Provide the [x, y] coordinate of the cell's center where the given text is located.  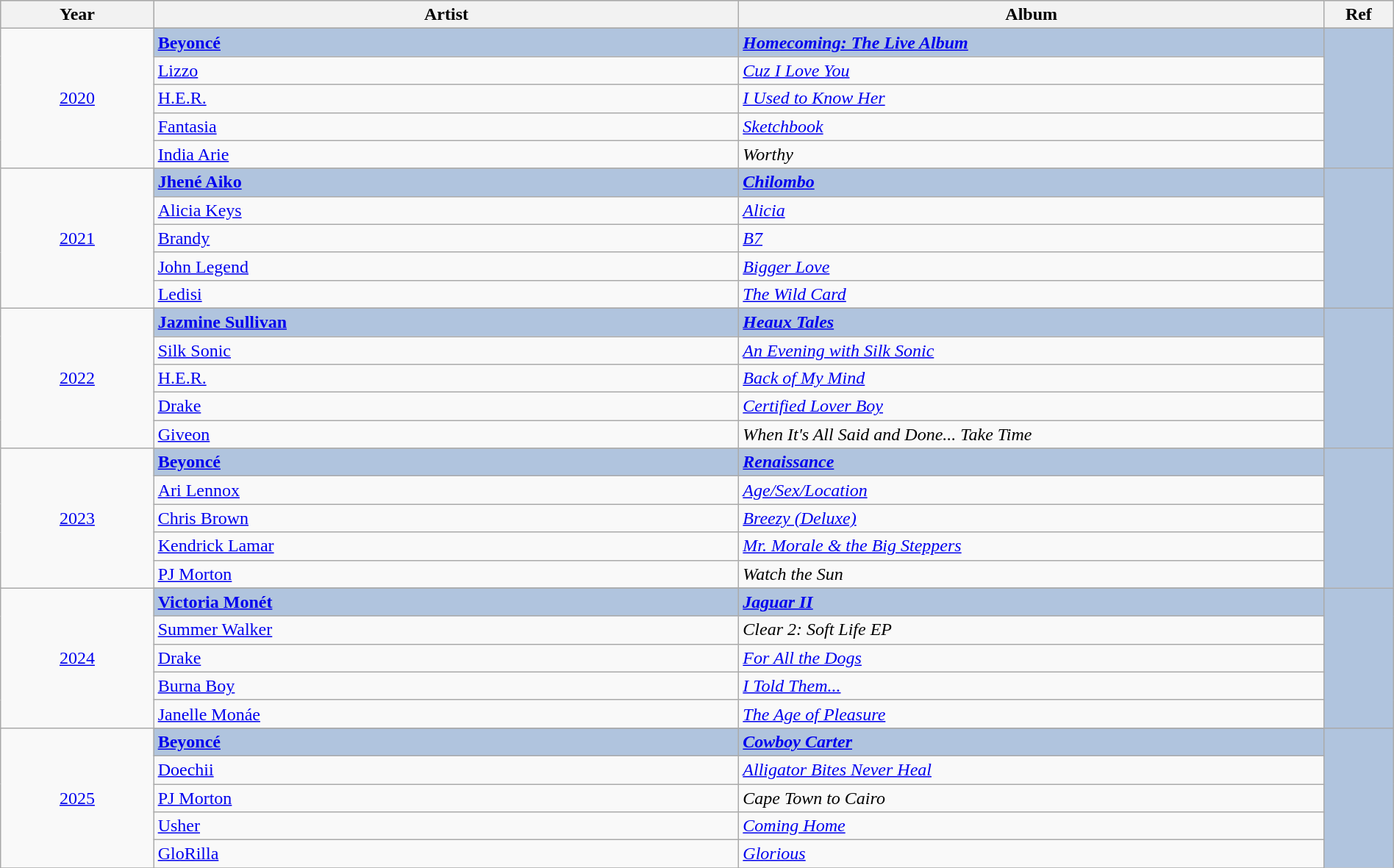
Watch the Sun [1032, 574]
The Wild Card [1032, 294]
Janelle Monáe [446, 714]
Ledisi [446, 294]
2024 [77, 658]
Glorious [1032, 854]
Silk Sonic [446, 351]
2021 [77, 238]
Brandy [446, 238]
Ref [1359, 15]
Alicia Keys [446, 210]
The Age of Pleasure [1032, 714]
I Used to Know Her [1032, 98]
Jhené Aiko [446, 182]
India Arie [446, 154]
Clear 2: Soft Life EP [1032, 630]
Homecoming: The Live Album [1032, 43]
Lizzo [446, 71]
Cowboy Carter [1032, 742]
John Legend [446, 266]
2023 [77, 518]
Mr. Morale & the Big Steppers [1032, 546]
2025 [77, 797]
Chris Brown [446, 518]
Year [77, 15]
Coming Home [1032, 826]
Giveon [446, 434]
Artist [446, 15]
Back of My Mind [1032, 379]
Chilombo [1032, 182]
Sketchbook [1032, 126]
2020 [77, 98]
Breezy (Deluxe) [1032, 518]
GloRilla [446, 854]
Victoria Monét [446, 602]
Kendrick Lamar [446, 546]
An Evening with Silk Sonic [1032, 351]
For All the Dogs [1032, 658]
Renaissance [1032, 462]
Worthy [1032, 154]
Burna Boy [446, 686]
Bigger Love [1032, 266]
Summer Walker [446, 630]
Fantasia [446, 126]
Cuz I Love You [1032, 71]
Cape Town to Cairo [1032, 797]
B7 [1032, 238]
Jazmine Sullivan [446, 322]
Alligator Bites Never Heal [1032, 770]
Ari Lennox [446, 490]
Doechii [446, 770]
Alicia [1032, 210]
Age/Sex/Location [1032, 490]
I Told Them... [1032, 686]
Album [1032, 15]
Heaux Tales [1032, 322]
2022 [77, 378]
Certified Lover Boy [1032, 406]
Usher [446, 826]
When It's All Said and Done... Take Time [1032, 434]
Jaguar II [1032, 602]
